Locate the cell with the specified text and output its (X, Y) center coordinate. 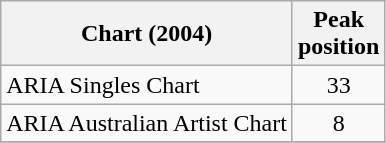
8 (338, 123)
33 (338, 85)
Peakposition (338, 34)
ARIA Singles Chart (147, 85)
ARIA Australian Artist Chart (147, 123)
Chart (2004) (147, 34)
